Return [X, Y] of the center of cell containing provided text 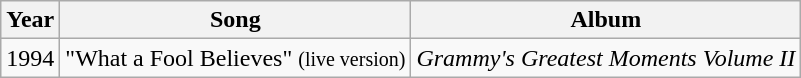
Year [30, 20]
Grammy's Greatest Moments Volume II [606, 58]
Song [236, 20]
1994 [30, 58]
"What a Fool Believes" (live version) [236, 58]
Album [606, 20]
